Identify which cell holds the provided text, then report its (x, y) central coordinate. 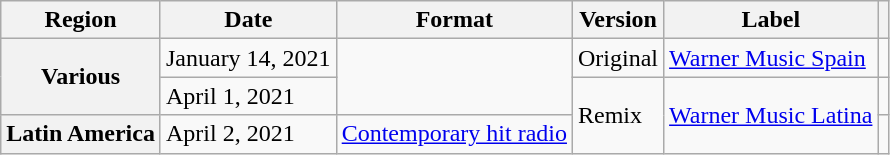
Original (618, 58)
Contemporary hit radio (454, 134)
Version (618, 20)
Various (81, 77)
January 14, 2021 (248, 58)
Remix (618, 115)
Warner Music Spain (771, 58)
April 1, 2021 (248, 96)
Format (454, 20)
Label (771, 20)
Region (81, 20)
April 2, 2021 (248, 134)
Warner Music Latina (771, 115)
Date (248, 20)
Latin America (81, 134)
